Capture the cell that displays the provided text and extract its (X, Y) central coordinate. 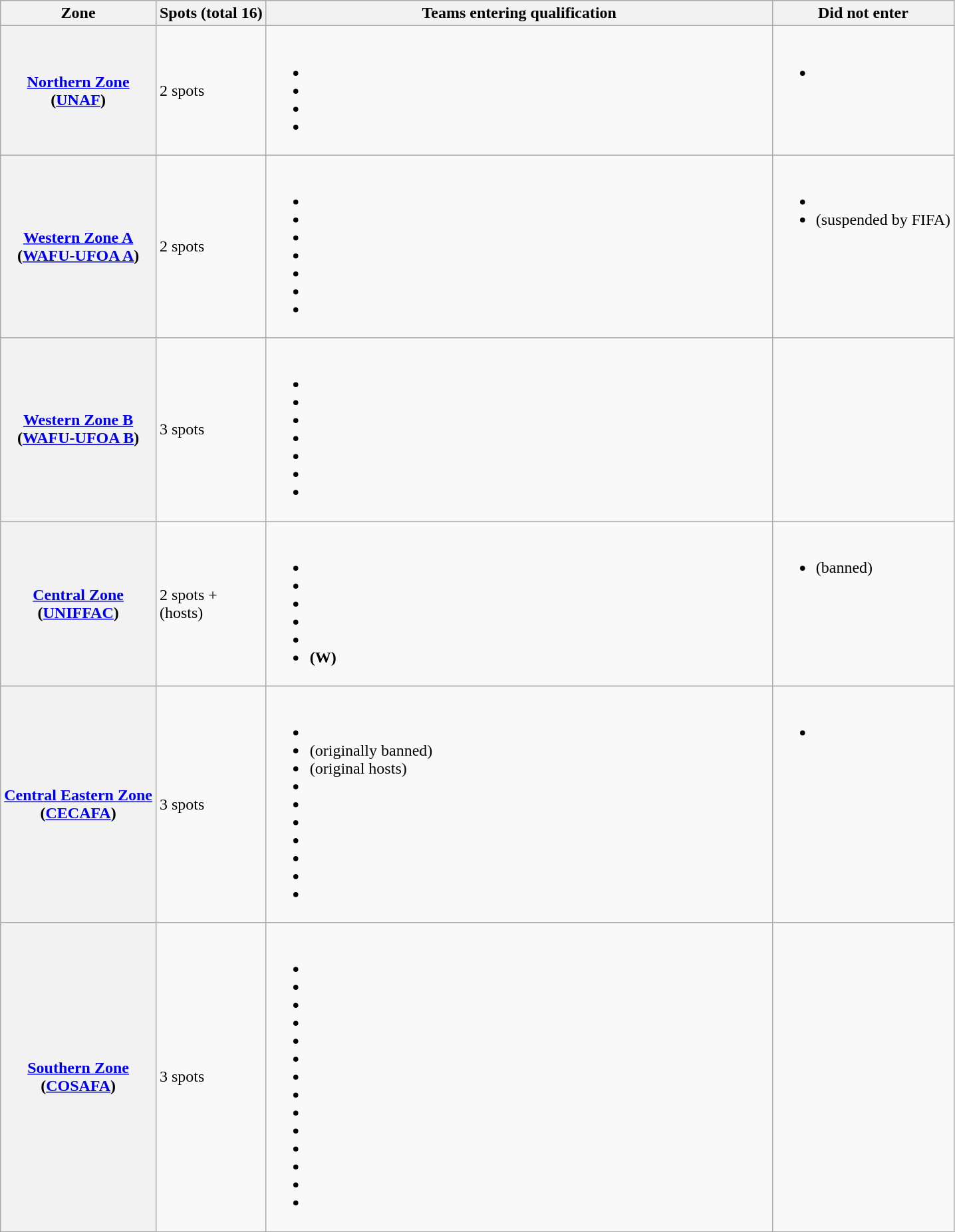
(suspended by FIFA) (863, 246)
Spots (total 16) (211, 13)
Did not enter (863, 13)
Teams entering qualification (519, 13)
(W) (519, 603)
Southern Zone(COSAFA) (78, 1077)
Central Eastern Zone(CECAFA) (78, 804)
Northern Zone(UNAF) (78, 90)
2 spots + (hosts) (211, 603)
Central Zone(UNIFFAC) (78, 603)
Western Zone B(WAFU-UFOA B) (78, 430)
Zone (78, 13)
Western Zone A(WAFU-UFOA A) (78, 246)
(banned) (863, 603)
(originally banned) (original hosts) (519, 804)
